Determine the [x, y] coordinate at the center of the cell enclosing the given text.  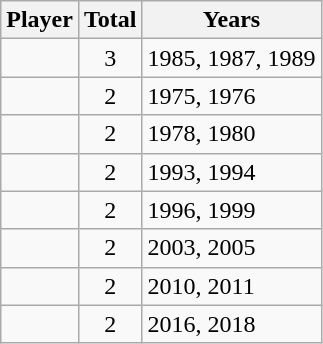
Player [40, 20]
2003, 2005 [232, 248]
1993, 1994 [232, 172]
Years [232, 20]
1985, 1987, 1989 [232, 58]
2010, 2011 [232, 286]
3 [110, 58]
1996, 1999 [232, 210]
1978, 1980 [232, 134]
1975, 1976 [232, 96]
2016, 2018 [232, 324]
Total [110, 20]
